Search for the cell housing the specified text and yield its (X, Y) center coordinate. 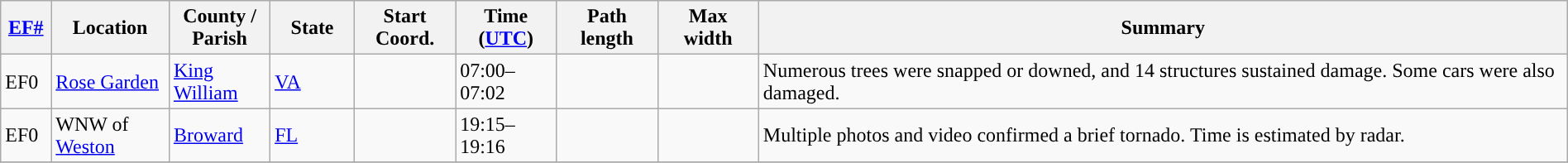
Time (UTC) (506, 28)
Summary (1163, 28)
Multiple photos and video confirmed a brief tornado. Time is estimated by radar. (1163, 136)
FL (313, 136)
Numerous trees were snapped or downed, and 14 structures sustained damage. Some cars were also damaged. (1163, 81)
Path length (607, 28)
Max width (708, 28)
19:15–19:16 (506, 136)
WNW of Weston (111, 136)
07:00–07:02 (506, 81)
State (313, 28)
Start Coord. (404, 28)
Location (111, 28)
VA (313, 81)
EF# (26, 28)
Rose Garden (111, 81)
King William (219, 81)
Broward (219, 136)
County / Parish (219, 28)
